Pinpoint the cell where the given text exists, returning its [X, Y] midpoint coordinate. 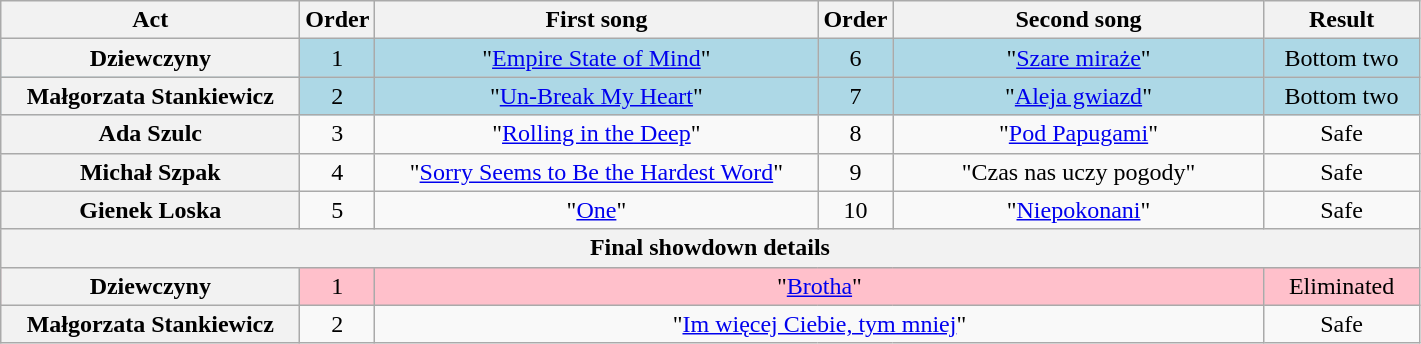
"Aleja gwiazd" [1078, 96]
3 [338, 134]
Ada Szulc [150, 134]
"One" [596, 210]
"Rolling in the Deep" [596, 134]
6 [856, 58]
"Brotha" [820, 286]
"Szare miraże" [1078, 58]
7 [856, 96]
9 [856, 172]
"Niepokonani" [1078, 210]
4 [338, 172]
"Im więcej Ciebie, tym mniej" [820, 324]
Final showdown details [710, 248]
Gienek Loska [150, 210]
Eliminated [1342, 286]
Act [150, 20]
"Empire State of Mind" [596, 58]
"Pod Papugami" [1078, 134]
Michał Szpak [150, 172]
"Czas nas uczy pogody" [1078, 172]
8 [856, 134]
"Un-Break My Heart" [596, 96]
Second song [1078, 20]
10 [856, 210]
5 [338, 210]
Result [1342, 20]
First song [596, 20]
"Sorry Seems to Be the Hardest Word" [596, 172]
